Pinpoint the cell where the given text exists, returning its [X, Y] midpoint coordinate. 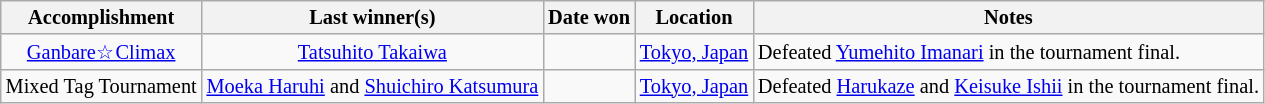
Last winner(s) [373, 17]
Notes [1008, 17]
Moeka Haruhi and Shuichiro Katsumura [373, 86]
Defeated Harukaze and Keisuke Ishii in the tournament final. [1008, 86]
Mixed Tag Tournament [102, 86]
Defeated Yumehito Imanari in the tournament final. [1008, 52]
Location [694, 17]
Tatsuhito Takaiwa [373, 52]
Ganbare☆Climax [102, 52]
Date won [589, 17]
Accomplishment [102, 17]
